Extract the [x, y] coordinate from the center of the cell holding the provided text.  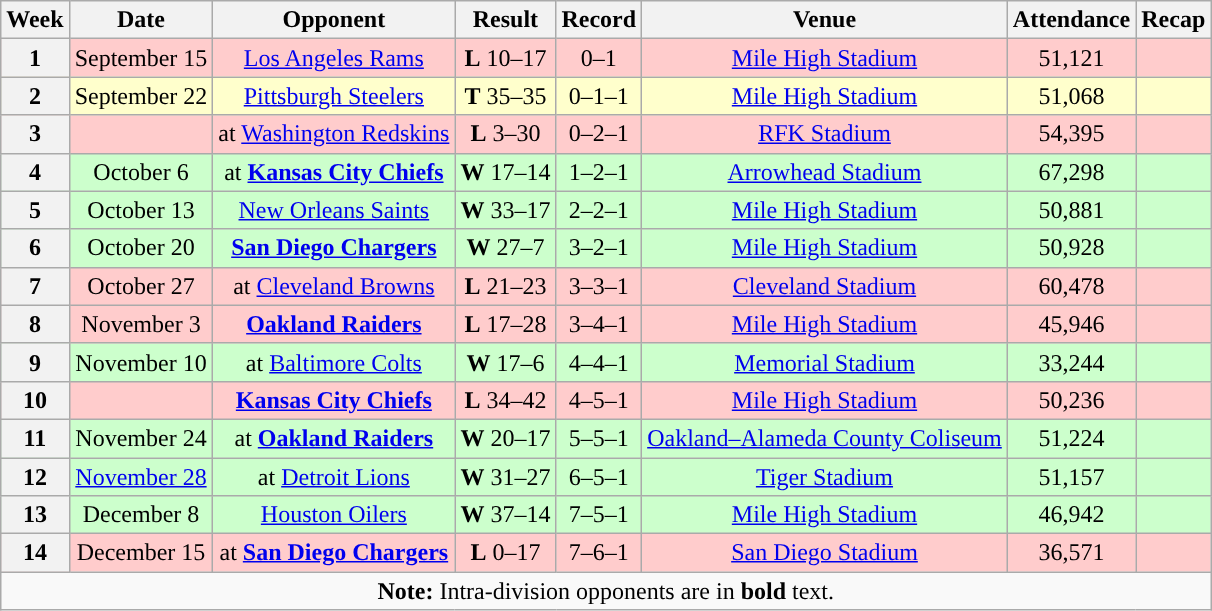
60,478 [1071, 286]
51,157 [1071, 477]
September 15 [141, 58]
W 37–14 [506, 515]
13 [35, 515]
W 20–17 [506, 438]
Date [141, 20]
Houston Oilers [334, 515]
4–5–1 [599, 400]
6–5–1 [599, 477]
October 27 [141, 286]
2–2–1 [599, 210]
45,946 [1071, 324]
4–4–1 [599, 362]
November 3 [141, 324]
51,121 [1071, 58]
at Oakland Raiders [334, 438]
RFK Stadium [825, 134]
at Detroit Lions [334, 477]
New Orleans Saints [334, 210]
51,224 [1071, 438]
L 34–42 [506, 400]
Oakland Raiders [334, 324]
W 27–7 [506, 248]
W 17–6 [506, 362]
at Baltimore Colts [334, 362]
36,571 [1071, 553]
0–1–1 [599, 96]
6 [35, 248]
Cleveland Stadium [825, 286]
3 [35, 134]
L 3–30 [506, 134]
L 21–23 [506, 286]
1–2–1 [599, 172]
Attendance [1071, 20]
at San Diego Chargers [334, 553]
October 20 [141, 248]
5–5–1 [599, 438]
San Diego Chargers [334, 248]
7–6–1 [599, 553]
Arrowhead Stadium [825, 172]
L 10–17 [506, 58]
Record [599, 20]
Kansas City Chiefs [334, 400]
November 10 [141, 362]
10 [35, 400]
7–5–1 [599, 515]
October 13 [141, 210]
8 [35, 324]
September 22 [141, 96]
Opponent [334, 20]
2 [35, 96]
at Cleveland Browns [334, 286]
12 [35, 477]
Result [506, 20]
7 [35, 286]
14 [35, 553]
0–2–1 [599, 134]
Oakland–Alameda County Coliseum [825, 438]
Recap [1174, 20]
3–2–1 [599, 248]
W 33–17 [506, 210]
at Washington Redskins [334, 134]
Los Angeles Rams [334, 58]
Note: Intra-division opponents are in bold text. [606, 591]
3–3–1 [599, 286]
Venue [825, 20]
0–1 [599, 58]
67,298 [1071, 172]
46,942 [1071, 515]
T 35–35 [506, 96]
Week [35, 20]
Memorial Stadium [825, 362]
50,881 [1071, 210]
Pittsburgh Steelers [334, 96]
1 [35, 58]
December 15 [141, 553]
November 28 [141, 477]
5 [35, 210]
50,236 [1071, 400]
50,928 [1071, 248]
San Diego Stadium [825, 553]
W 17–14 [506, 172]
33,244 [1071, 362]
9 [35, 362]
4 [35, 172]
51,068 [1071, 96]
W 31–27 [506, 477]
L 17–28 [506, 324]
at Kansas City Chiefs [334, 172]
December 8 [141, 515]
11 [35, 438]
54,395 [1071, 134]
3–4–1 [599, 324]
L 0–17 [506, 553]
Tiger Stadium [825, 477]
October 6 [141, 172]
November 24 [141, 438]
